For the text-containing cell, return its midpoint in [x, y] coordinate format. 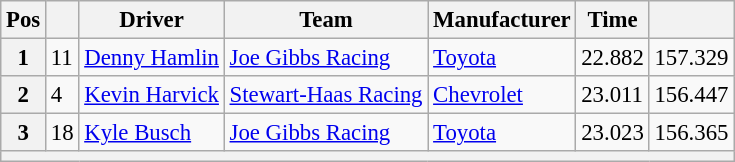
4 [62, 95]
Team [326, 20]
Manufacturer [502, 20]
Kevin Harvick [152, 95]
11 [62, 58]
156.365 [692, 133]
Stewart-Haas Racing [326, 95]
22.882 [612, 58]
Pos [24, 20]
23.023 [612, 133]
Denny Hamlin [152, 58]
2 [24, 95]
3 [24, 133]
156.447 [692, 95]
23.011 [612, 95]
Chevrolet [502, 95]
18 [62, 133]
1 [24, 58]
Kyle Busch [152, 133]
Driver [152, 20]
Time [612, 20]
157.329 [692, 58]
